Identify which cell holds the provided text, then report its (X, Y) central coordinate. 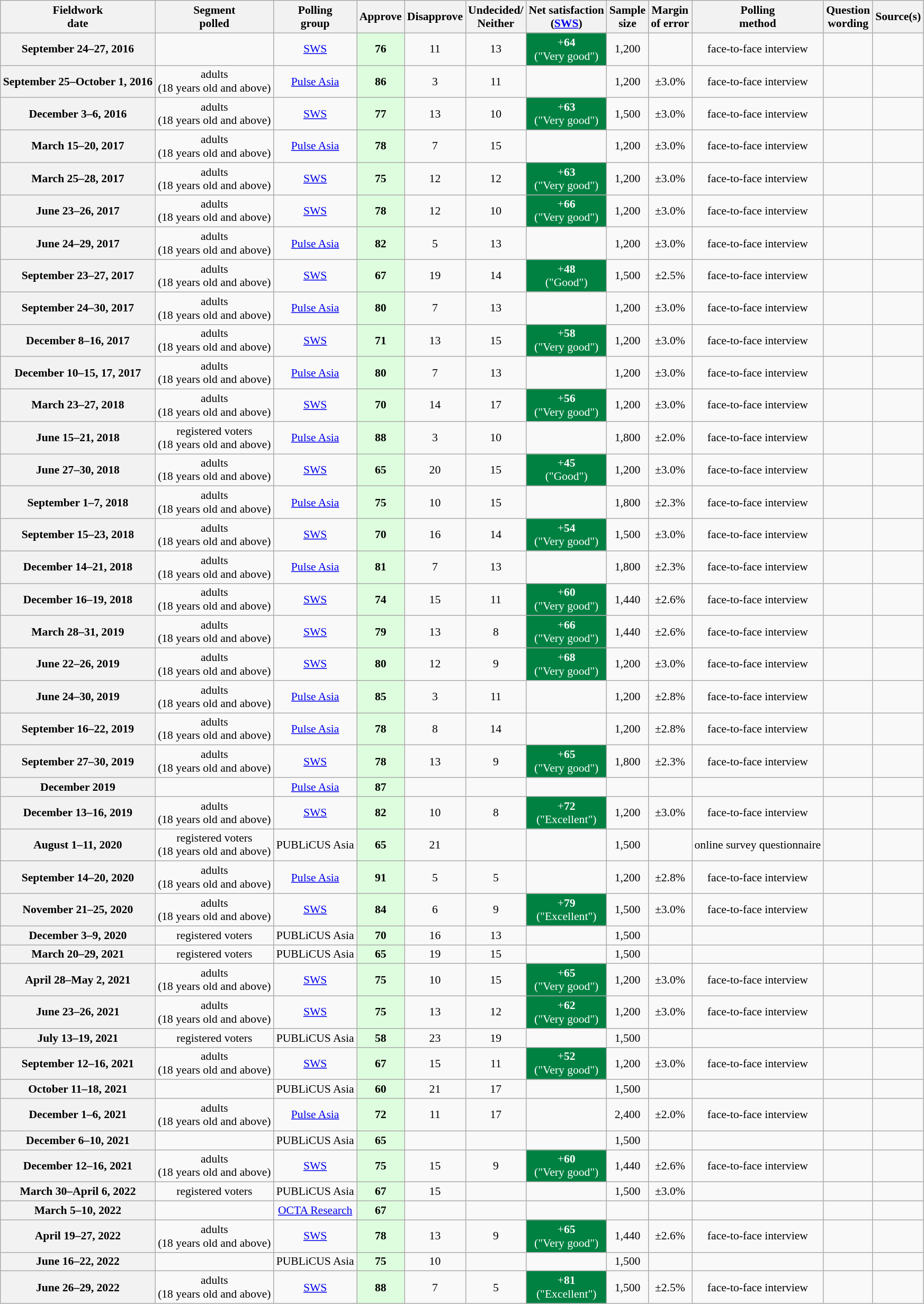
August 1–11, 2020 (78, 845)
September 16–22, 2019 (78, 729)
Net satisfaction(SWS) (567, 17)
+45 ("Good") (567, 470)
September 25–October 1, 2016 (78, 82)
April 19–27, 2022 (78, 1236)
September 14–20, 2020 (78, 877)
June 27–30, 2018 (78, 470)
December 13–16, 2019 (78, 812)
November 21–25, 2020 (78, 910)
71 (381, 340)
March 20–29, 2021 (78, 954)
+62 ("Very good") (567, 1013)
December 3–6, 2016 (78, 114)
+81 ("Excellent") (567, 1287)
December 14–21, 2018 (78, 567)
December 1–6, 2021 (78, 1114)
June 16–22, 2022 (78, 1262)
58 (381, 1038)
March 15–20, 2017 (78, 146)
Polling group (316, 17)
77 (381, 114)
Sample size (627, 17)
Segment polled (214, 17)
December 12–16, 2021 (78, 1166)
December 2019 (78, 787)
December 10–15, 17, 2017 (78, 373)
84 (381, 910)
60 (381, 1089)
Polling method (757, 17)
March 23–27, 2018 (78, 406)
December 8–16, 2017 (78, 340)
September 23–27, 2017 (78, 275)
86 (381, 82)
91 (381, 877)
79 (381, 632)
March 5–10, 2022 (78, 1211)
6 (435, 910)
+56 ("Very good") (567, 406)
June 23–26, 2021 (78, 1013)
OCTA Research (316, 1211)
+72 ("Excellent") (567, 812)
Undecided/Neither (496, 17)
85 (381, 697)
September 1–7, 2018 (78, 502)
+68 ("Very good") (567, 664)
+52 ("Very good") (567, 1064)
June 22–26, 2019 (78, 664)
March 25–28, 2017 (78, 179)
September 27–30, 2019 (78, 762)
Fieldwork date (78, 17)
June 15–21, 2018 (78, 437)
December 16–19, 2018 (78, 600)
April 28–May 2, 2021 (78, 980)
+58 ("Very good") (567, 340)
20 (435, 470)
2,400 (627, 1114)
72 (381, 1114)
December 3–9, 2020 (78, 935)
October 11–18, 2021 (78, 1089)
+79 ("Excellent") (567, 910)
Margin of error (670, 17)
March 28–31, 2019 (78, 632)
Approve (381, 17)
+54 ("Very good") (567, 535)
September 24–30, 2017 (78, 308)
23 (435, 1038)
September 12–16, 2021 (78, 1064)
June 23–26, 2017 (78, 211)
Source(s) (898, 17)
June 24–30, 2019 (78, 697)
Question wording (848, 17)
74 (381, 600)
81 (381, 567)
December 6–10, 2021 (78, 1140)
June 24–29, 2017 (78, 244)
+64 ("Very good") (567, 49)
87 (381, 787)
+48 ("Good") (567, 275)
Disapprove (435, 17)
76 (381, 49)
June 26–29, 2022 (78, 1287)
September 15–23, 2018 (78, 535)
March 30–April 6, 2022 (78, 1192)
July 13–19, 2021 (78, 1038)
September 24–27, 2016 (78, 49)
online survey questionnaire (757, 845)
